Detect which cell encompasses the target text, then output its [X, Y] center coordinate. 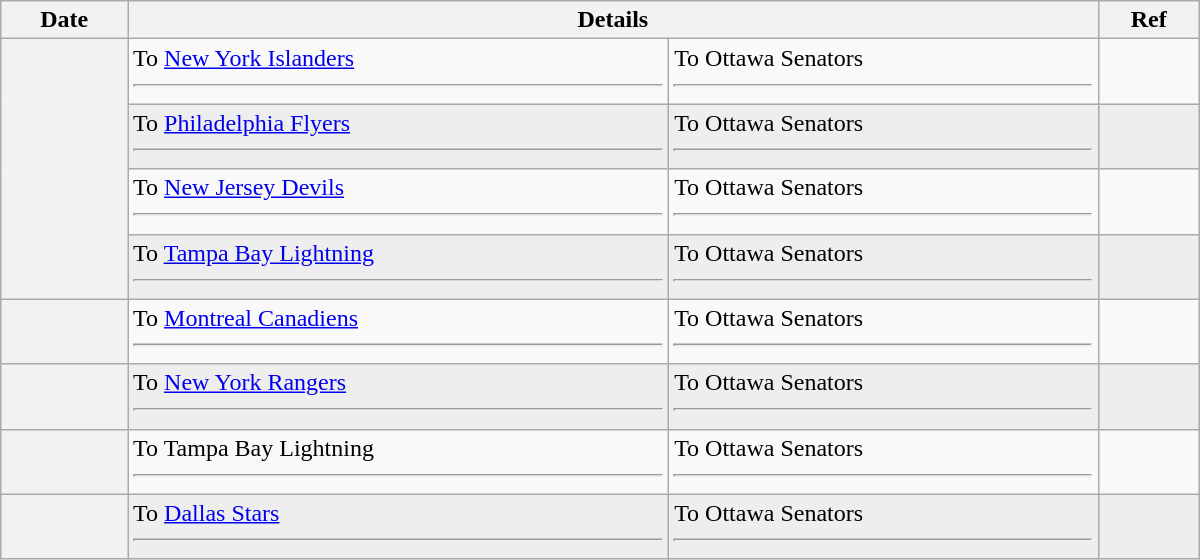
To Montreal Canadiens [398, 332]
Date [64, 20]
Details [614, 20]
To Dallas Stars [398, 526]
To New Jersey Devils [398, 202]
Ref [1148, 20]
To New York Rangers [398, 396]
To New York Islanders [398, 72]
To Philadelphia Flyers [398, 136]
